Find where the given text appears and provide that cell's center as [X, Y] coordinate. 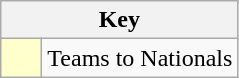
Teams to Nationals [140, 58]
Key [120, 20]
